Extract the (X, Y) coordinate from the center of the cell holding the provided text.  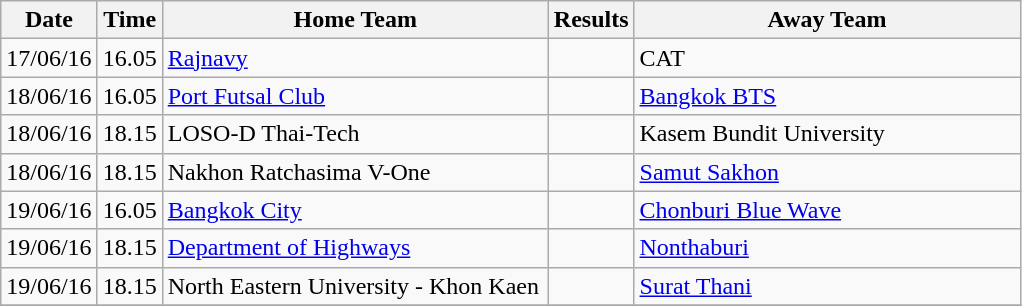
Surat Thani (827, 286)
Date (49, 20)
Rajnavy (355, 58)
Port Futsal Club (355, 96)
Bangkok BTS (827, 96)
Results (591, 20)
Nakhon Ratchasima V-One (355, 172)
Samut Sakhon (827, 172)
Chonburi Blue Wave (827, 210)
CAT (827, 58)
Away Team (827, 20)
Nonthaburi (827, 248)
North Eastern University - Khon Kaen (355, 286)
Department of Highways (355, 248)
Kasem Bundit University (827, 134)
Time (130, 20)
17/06/16 (49, 58)
LOSO-D Thai-Tech (355, 134)
Home Team (355, 20)
Bangkok City (355, 210)
